Return (x, y) of the center of cell containing provided text 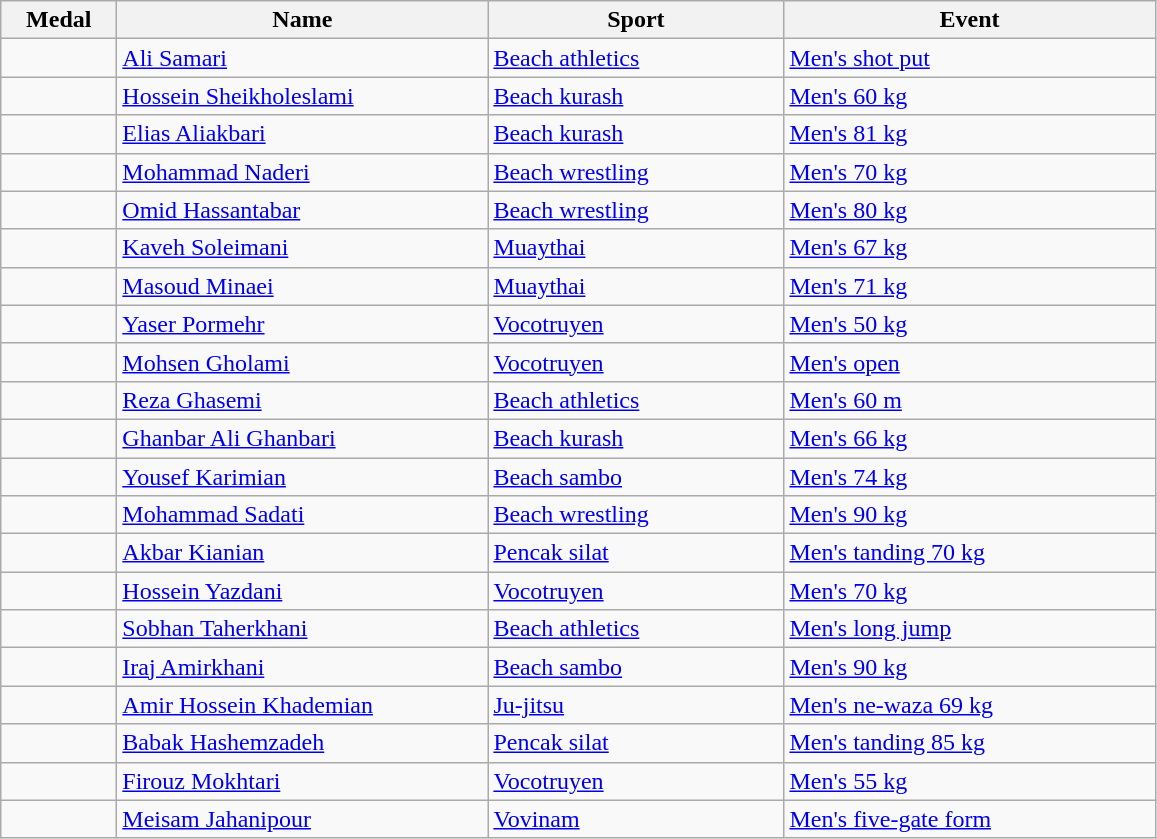
Name (302, 20)
Akbar Kianian (302, 553)
Firouz Mokhtari (302, 781)
Mohammad Naderi (302, 172)
Men's shot put (970, 58)
Men's 55 kg (970, 781)
Event (970, 20)
Kaveh Soleimani (302, 248)
Men's five-gate form (970, 819)
Masoud Minaei (302, 286)
Meisam Jahanipour (302, 819)
Sobhan Taherkhani (302, 629)
Men's 74 kg (970, 477)
Sport (636, 20)
Amir Hossein Khademian (302, 705)
Men's 81 kg (970, 134)
Hossein Yazdani (302, 591)
Elias Aliakbari (302, 134)
Ghanbar Ali Ghanbari (302, 438)
Mohsen Gholami (302, 362)
Yaser Pormehr (302, 324)
Mohammad Sadati (302, 515)
Men's ne-waza 69 kg (970, 705)
Men's open (970, 362)
Men's 60 kg (970, 96)
Omid Hassantabar (302, 210)
Men's tanding 85 kg (970, 743)
Ju-jitsu (636, 705)
Hossein Sheikholeslami (302, 96)
Yousef Karimian (302, 477)
Babak Hashemzadeh (302, 743)
Medal (59, 20)
Vovinam (636, 819)
Men's tanding 70 kg (970, 553)
Men's 80 kg (970, 210)
Men's 66 kg (970, 438)
Iraj Amirkhani (302, 667)
Men's 67 kg (970, 248)
Men's long jump (970, 629)
Men's 50 kg (970, 324)
Men's 60 m (970, 400)
Men's 71 kg (970, 286)
Ali Samari (302, 58)
Reza Ghasemi (302, 400)
